Search for the cell housing the specified text and yield its [X, Y] center coordinate. 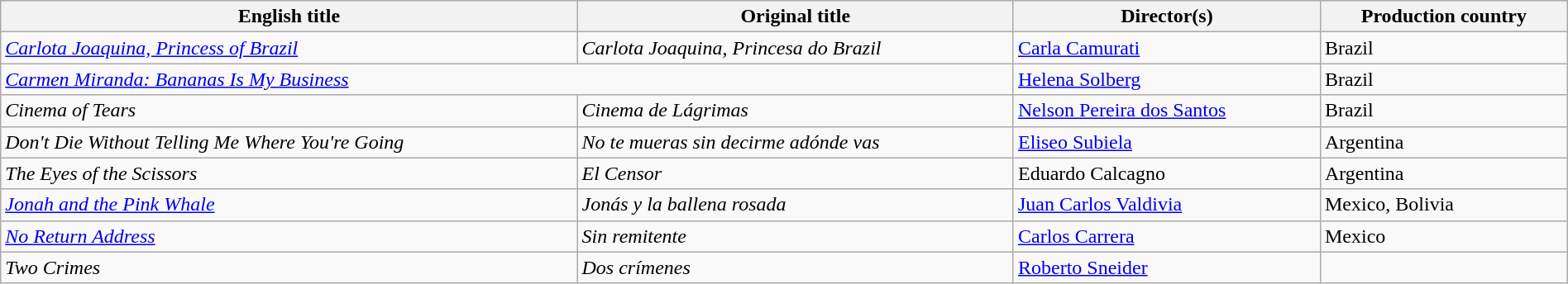
Nelson Pereira dos Santos [1166, 111]
Mexico, Bolivia [1444, 205]
Carmen Miranda: Bananas Is My Business [508, 79]
Original title [796, 17]
Juan Carlos Valdivia [1166, 205]
Carlota Joaquina, Princesa do Brazil [796, 48]
Roberto Sneider [1166, 267]
Sin remitente [796, 236]
Don't Die Without Telling Me Where You're Going [289, 142]
El Censor [796, 173]
No Return Address [289, 236]
Carlos Carrera [1166, 236]
Production country [1444, 17]
No te mueras sin decirme adónde vas [796, 142]
Eliseo Subiela [1166, 142]
Cinema of Tears [289, 111]
Cinema de Lágrimas [796, 111]
Jonah and the Pink Whale [289, 205]
Mexico [1444, 236]
Eduardo Calcagno [1166, 173]
Carla Camurati [1166, 48]
Two Crimes [289, 267]
English title [289, 17]
Carlota Joaquina, Princess of Brazil [289, 48]
Dos crímenes [796, 267]
Jonás y la ballena rosada [796, 205]
The Eyes of the Scissors [289, 173]
Director(s) [1166, 17]
Helena Solberg [1166, 79]
